Search for the cell housing the specified text and yield its (X, Y) center coordinate. 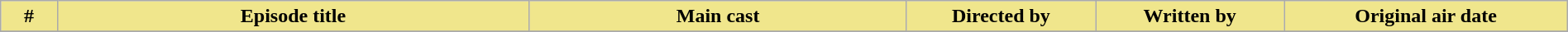
Directed by (1001, 16)
Written by (1190, 16)
Original air date (1426, 16)
Main cast (718, 16)
# (29, 16)
Episode title (293, 16)
